Determine the (x, y) coordinate at the center of the cell enclosing the given text.  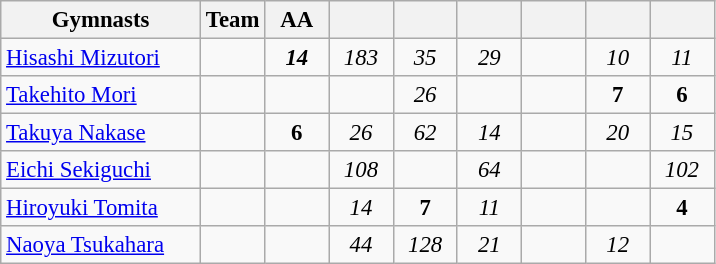
15 (682, 133)
AA (297, 20)
35 (425, 58)
183 (361, 58)
10 (618, 58)
29 (489, 58)
62 (425, 133)
12 (618, 245)
Takehito Mori (101, 95)
128 (425, 245)
Naoya Tsukahara (101, 245)
21 (489, 245)
4 (682, 208)
102 (682, 170)
Gymnasts (101, 20)
20 (618, 133)
108 (361, 170)
Eichi Sekiguchi (101, 170)
Hisashi Mizutori (101, 58)
Hiroyuki Tomita (101, 208)
Takuya Nakase (101, 133)
44 (361, 245)
64 (489, 170)
Team (232, 20)
